Pinpoint the cell where the given text exists, returning its (X, Y) midpoint coordinate. 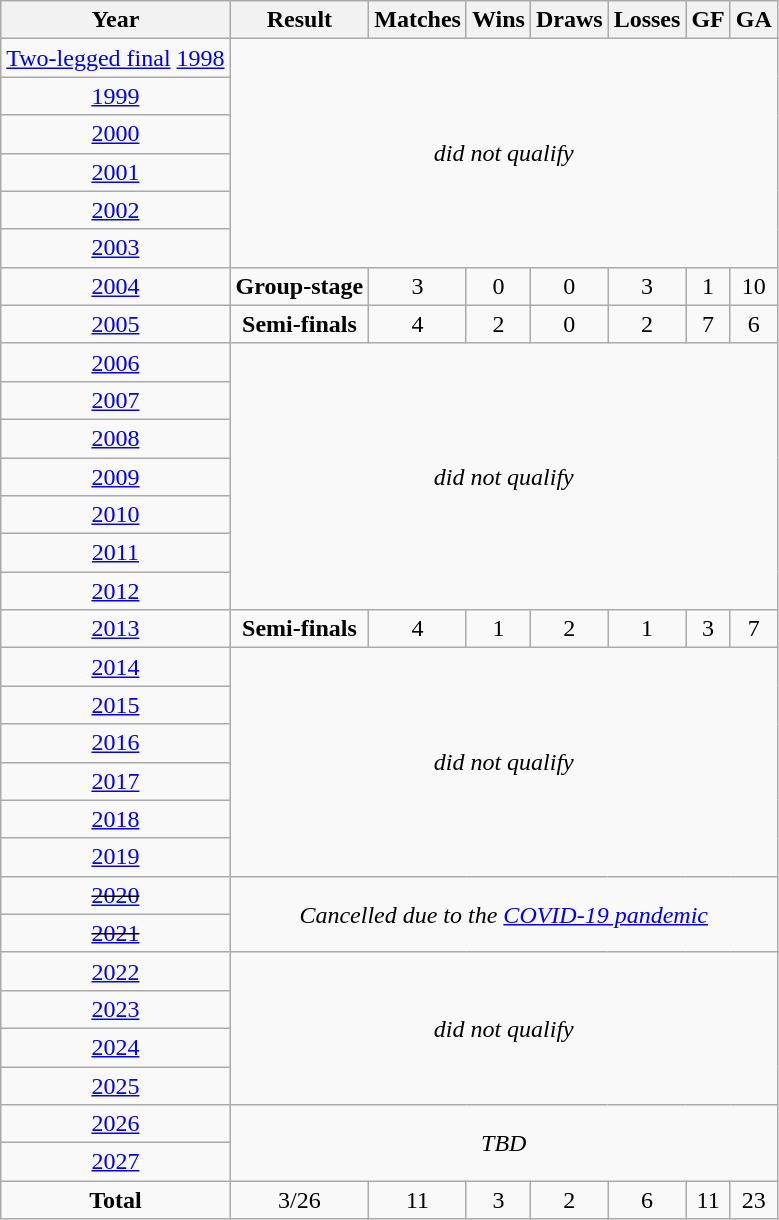
GA (754, 20)
TBD (504, 1143)
3/26 (300, 1200)
Two-legged final 1998 (116, 58)
Cancelled due to the COVID-19 pandemic (504, 914)
2026 (116, 1124)
2012 (116, 591)
23 (754, 1200)
2025 (116, 1085)
2020 (116, 895)
Year (116, 20)
2021 (116, 933)
Wins (498, 20)
2003 (116, 248)
Group-stage (300, 286)
2019 (116, 857)
2017 (116, 781)
1999 (116, 96)
Matches (418, 20)
Losses (647, 20)
2007 (116, 400)
2010 (116, 515)
10 (754, 286)
Draws (569, 20)
2023 (116, 1009)
2011 (116, 553)
2016 (116, 743)
2001 (116, 172)
2002 (116, 210)
2015 (116, 705)
2009 (116, 477)
2004 (116, 286)
GF (708, 20)
2005 (116, 324)
2013 (116, 629)
2018 (116, 819)
2024 (116, 1047)
Result (300, 20)
2008 (116, 438)
2000 (116, 134)
2027 (116, 1162)
2006 (116, 362)
Total (116, 1200)
2022 (116, 971)
2014 (116, 667)
